Return [X, Y] of the center of cell containing provided text 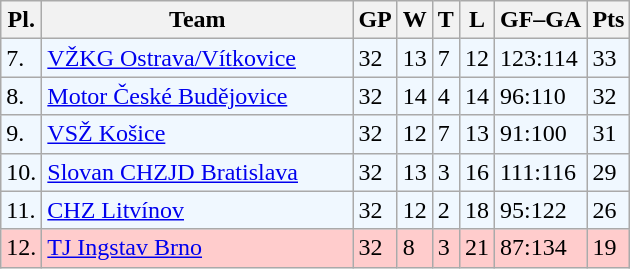
16 [476, 172]
Pts [608, 20]
Motor České Budějovice [198, 96]
GP [375, 20]
CHZ Litvínov [198, 210]
2 [446, 210]
10. [22, 172]
VSŽ Košice [198, 134]
91:100 [540, 134]
TJ Ingstav Brno [198, 248]
W [414, 20]
87:134 [540, 248]
111:116 [540, 172]
4 [446, 96]
11. [22, 210]
7. [22, 58]
33 [608, 58]
21 [476, 248]
12. [22, 248]
9. [22, 134]
Team [198, 20]
96:110 [540, 96]
Slovan CHZJD Bratislava [198, 172]
L [476, 20]
31 [608, 134]
26 [608, 210]
123:114 [540, 58]
29 [608, 172]
95:122 [540, 210]
8 [414, 248]
18 [476, 210]
T [446, 20]
GF–GA [540, 20]
Pl. [22, 20]
8. [22, 96]
VŽKG Ostrava/Vítkovice [198, 58]
19 [608, 248]
